Find where the given text appears and provide that cell's center as [X, Y] coordinate. 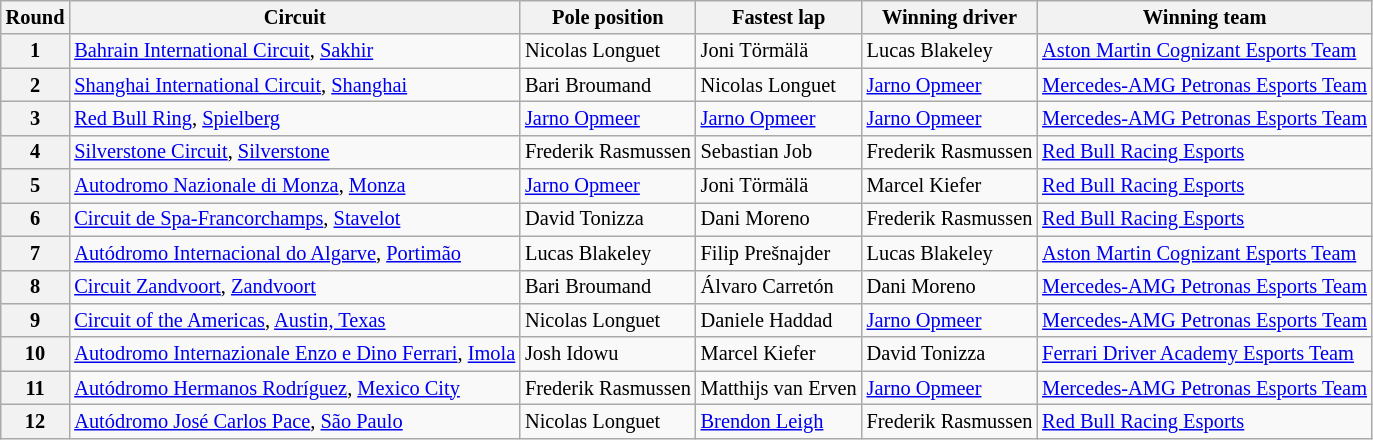
2 [36, 85]
Autodromo Internazionale Enzo e Dino Ferrari, Imola [294, 354]
Circuit de Spa-Francorchamps, Stavelot [294, 219]
Sebastian Job [779, 152]
Matthijs van Erven [779, 388]
Red Bull Ring, Spielberg [294, 118]
9 [36, 320]
Álvaro Carretón [779, 287]
6 [36, 219]
Shanghai International Circuit, Shanghai [294, 85]
12 [36, 421]
Circuit of the Americas, Austin, Texas [294, 320]
8 [36, 287]
Brendon Leigh [779, 421]
Fastest lap [779, 17]
7 [36, 253]
Autodromo Nazionale di Monza, Monza [294, 186]
Filip Prešnajder [779, 253]
4 [36, 152]
Bahrain International Circuit, Sakhir [294, 51]
Autódromo José Carlos Pace, São Paulo [294, 421]
Autódromo Internacional do Algarve, Portimão [294, 253]
Round [36, 17]
5 [36, 186]
Ferrari Driver Academy Esports Team [1204, 354]
1 [36, 51]
Pole position [608, 17]
Daniele Haddad [779, 320]
Winning team [1204, 17]
10 [36, 354]
11 [36, 388]
Silverstone Circuit, Silverstone [294, 152]
Circuit [294, 17]
Winning driver [950, 17]
Josh Idowu [608, 354]
3 [36, 118]
Circuit Zandvoort, Zandvoort [294, 287]
Autódromo Hermanos Rodríguez, Mexico City [294, 388]
